Locate the cell with the specified text and output its (X, Y) center coordinate. 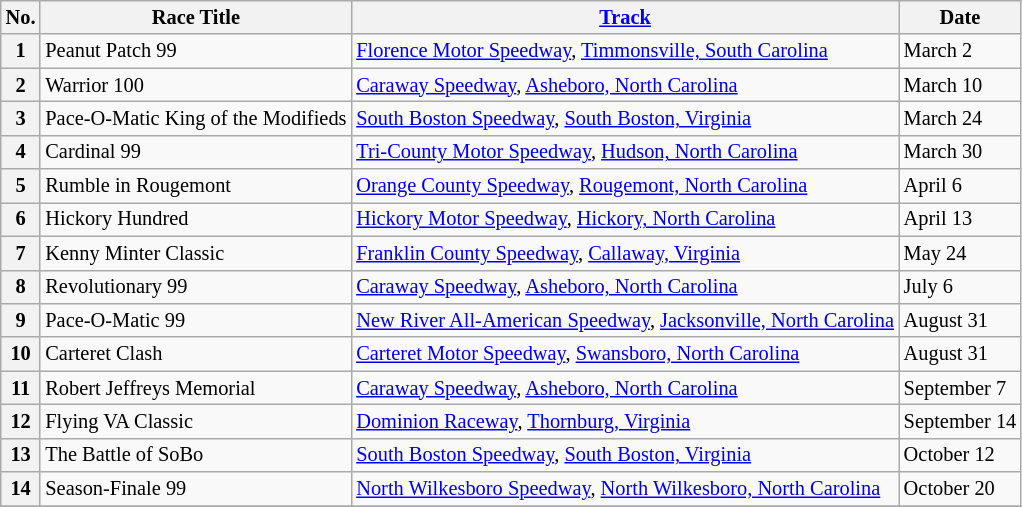
6 (21, 219)
Carteret Clash (196, 354)
Cardinal 99 (196, 152)
10 (21, 354)
14 (21, 489)
Revolutionary 99 (196, 287)
1 (21, 51)
No. (21, 17)
October 20 (960, 489)
Hickory Motor Speedway, Hickory, North Carolina (624, 219)
Pace-O-Matic King of the Modifieds (196, 118)
The Battle of SoBo (196, 455)
September 7 (960, 388)
Season-Finale 99 (196, 489)
Rumble in Rougemont (196, 186)
9 (21, 320)
Carteret Motor Speedway, Swansboro, North Carolina (624, 354)
Dominion Raceway, Thornburg, Virginia (624, 421)
March 24 (960, 118)
April 6 (960, 186)
October 12 (960, 455)
Race Title (196, 17)
4 (21, 152)
2 (21, 85)
North Wilkesboro Speedway, North Wilkesboro, North Carolina (624, 489)
Robert Jeffreys Memorial (196, 388)
3 (21, 118)
March 30 (960, 152)
12 (21, 421)
March 10 (960, 85)
5 (21, 186)
April 13 (960, 219)
7 (21, 253)
Date (960, 17)
July 6 (960, 287)
Warrior 100 (196, 85)
Orange County Speedway, Rougemont, North Carolina (624, 186)
Franklin County Speedway, Callaway, Virginia (624, 253)
Hickory Hundred (196, 219)
Pace-O-Matic 99 (196, 320)
September 14 (960, 421)
Tri-County Motor Speedway, Hudson, North Carolina (624, 152)
Flying VA Classic (196, 421)
May 24 (960, 253)
13 (21, 455)
8 (21, 287)
Florence Motor Speedway, Timmonsville, South Carolina (624, 51)
Kenny Minter Classic (196, 253)
11 (21, 388)
New River All-American Speedway, Jacksonville, North Carolina (624, 320)
Peanut Patch 99 (196, 51)
Track (624, 17)
March 2 (960, 51)
